Scan for the cell matching the given text and deliver its [X, Y] coordinate at center. 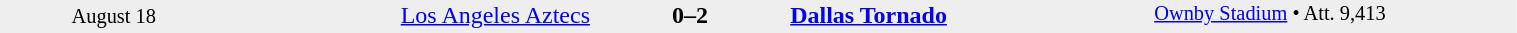
Ownby Stadium • Att. 9,413 [1335, 16]
0–2 [690, 15]
Dallas Tornado [971, 15]
Los Angeles Aztecs [410, 15]
August 18 [114, 16]
